Pinpoint the cell where the given text exists, returning its (x, y) midpoint coordinate. 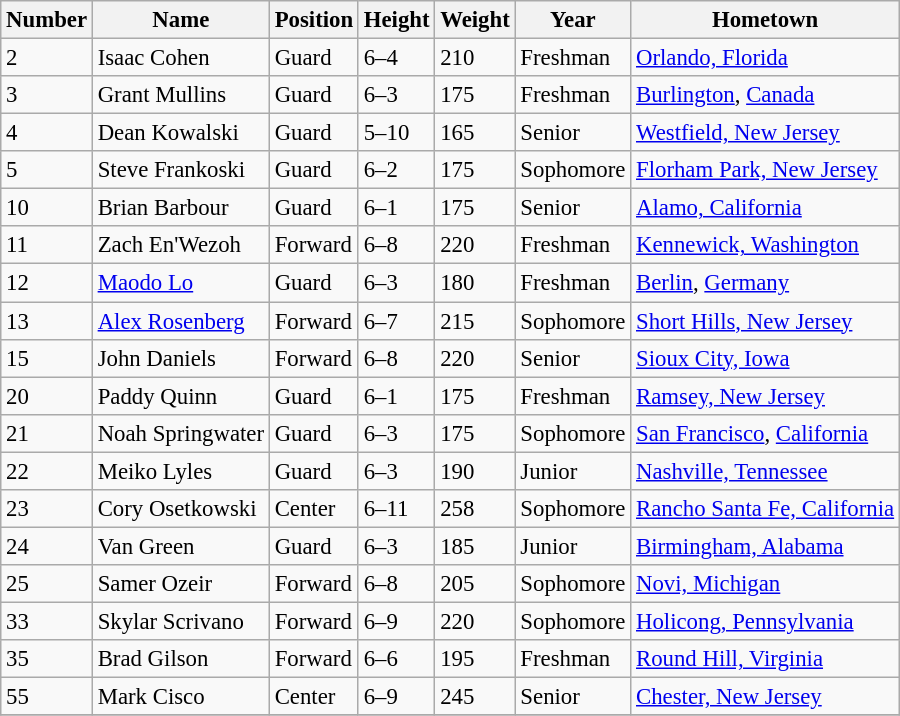
Berlin, Germany (766, 283)
5–10 (396, 133)
35 (47, 659)
Name (180, 20)
Short Hills, New Jersey (766, 321)
Burlington, Canada (766, 95)
185 (475, 546)
Maodo Lo (180, 283)
Sioux City, Iowa (766, 358)
Westfield, New Jersey (766, 133)
Steve Frankoski (180, 170)
245 (475, 697)
Hometown (766, 20)
180 (475, 283)
2 (47, 58)
Grant Mullins (180, 95)
Birmingham, Alabama (766, 546)
Mark Cisco (180, 697)
22 (47, 471)
21 (47, 433)
Isaac Cohen (180, 58)
190 (475, 471)
Florham Park, New Jersey (766, 170)
Novi, Michigan (766, 584)
Skylar Scrivano (180, 621)
6–2 (396, 170)
Cory Osetkowski (180, 509)
15 (47, 358)
Rancho Santa Fe, California (766, 509)
Van Green (180, 546)
Number (47, 20)
Dean Kowalski (180, 133)
Orlando, Florida (766, 58)
24 (47, 546)
25 (47, 584)
4 (47, 133)
Meiko Lyles (180, 471)
Brian Barbour (180, 208)
210 (475, 58)
258 (475, 509)
3 (47, 95)
195 (475, 659)
Brad Gilson (180, 659)
12 (47, 283)
Kennewick, Washington (766, 245)
33 (47, 621)
Noah Springwater (180, 433)
205 (475, 584)
10 (47, 208)
Holicong, Pennsylvania (766, 621)
Round Hill, Virginia (766, 659)
Samer Ozeir (180, 584)
6–4 (396, 58)
6–11 (396, 509)
11 (47, 245)
Weight (475, 20)
Year (573, 20)
Ramsey, New Jersey (766, 396)
Paddy Quinn (180, 396)
13 (47, 321)
San Francisco, California (766, 433)
165 (475, 133)
Position (314, 20)
20 (47, 396)
Alamo, California (766, 208)
5 (47, 170)
John Daniels (180, 358)
215 (475, 321)
Zach En'Wezoh (180, 245)
55 (47, 697)
23 (47, 509)
Height (396, 20)
Chester, New Jersey (766, 697)
Alex Rosenberg (180, 321)
6–6 (396, 659)
Nashville, Tennessee (766, 471)
6–7 (396, 321)
